Capture the cell that displays the provided text and extract its (X, Y) central coordinate. 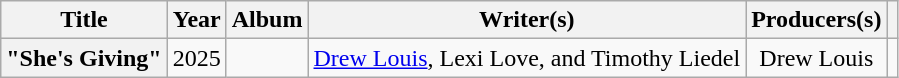
2025 (196, 58)
Title (84, 20)
Producers(s) (816, 20)
Drew Louis (816, 58)
"She's Giving" (84, 58)
Year (196, 20)
Writer(s) (527, 20)
Drew Louis, Lexi Love, and Timothy Liedel (527, 58)
Album (267, 20)
